Detect which cell encompasses the target text, then output its (X, Y) center coordinate. 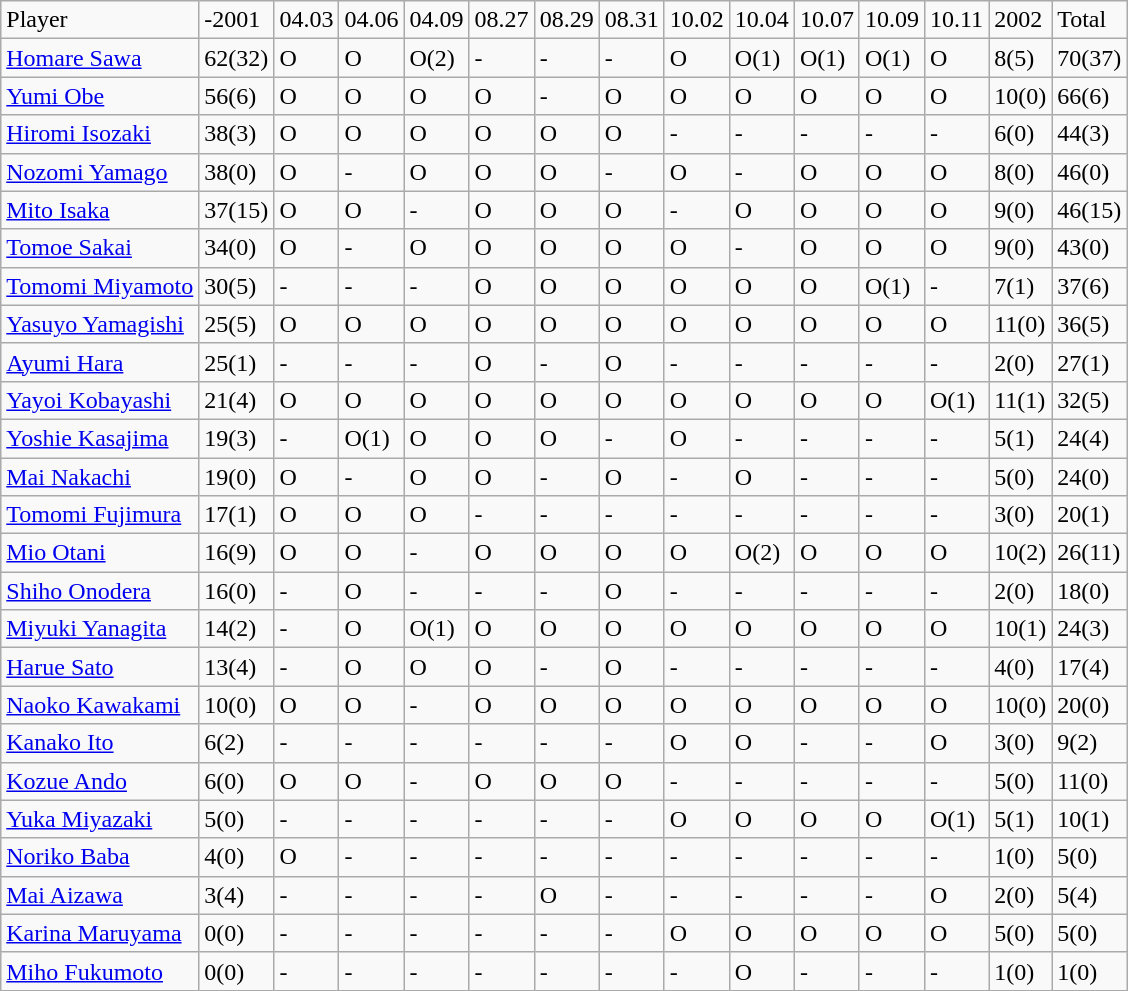
Yuka Miyazaki (100, 819)
10.07 (826, 20)
7(1) (1020, 286)
5(4) (1090, 895)
3(4) (236, 895)
20(1) (1090, 515)
04.03 (306, 20)
9(2) (1090, 743)
Shiho Onodera (100, 591)
Homare Sawa (100, 58)
11(1) (1020, 400)
Mai Aizawa (100, 895)
10.02 (696, 20)
16(0) (236, 591)
-2001 (236, 20)
Noriko Baba (100, 857)
46(0) (1090, 172)
Yayoi Kobayashi (100, 400)
13(4) (236, 667)
32(5) (1090, 400)
04.06 (372, 20)
19(3) (236, 438)
10(2) (1020, 553)
10.09 (892, 20)
24(4) (1090, 438)
70(37) (1090, 58)
10.04 (762, 20)
25(1) (236, 362)
24(0) (1090, 477)
66(6) (1090, 96)
8(0) (1020, 172)
Miho Fukumoto (100, 971)
46(15) (1090, 210)
14(2) (236, 629)
Total (1090, 20)
08.29 (566, 20)
44(3) (1090, 134)
26(11) (1090, 553)
Nozomi Yamago (100, 172)
21(4) (236, 400)
36(5) (1090, 324)
Tomomi Miyamoto (100, 286)
6(2) (236, 743)
2002 (1020, 20)
18(0) (1090, 591)
08.27 (502, 20)
62(32) (236, 58)
34(0) (236, 248)
Karina Maruyama (100, 933)
Miyuki Yanagita (100, 629)
38(3) (236, 134)
10.11 (956, 20)
Tomoe Sakai (100, 248)
37(15) (236, 210)
Mito Isaka (100, 210)
Naoko Kawakami (100, 705)
24(3) (1090, 629)
43(0) (1090, 248)
20(0) (1090, 705)
16(9) (236, 553)
Yumi Obe (100, 96)
8(5) (1020, 58)
30(5) (236, 286)
Player (100, 20)
25(5) (236, 324)
37(6) (1090, 286)
Ayumi Hara (100, 362)
Kozue Ando (100, 781)
56(6) (236, 96)
17(4) (1090, 667)
Yoshie Kasajima (100, 438)
19(0) (236, 477)
38(0) (236, 172)
Mai Nakachi (100, 477)
Tomomi Fujimura (100, 515)
08.31 (632, 20)
Kanako Ito (100, 743)
Mio Otani (100, 553)
04.09 (436, 20)
17(1) (236, 515)
Yasuyo Yamagishi (100, 324)
Hiromi Isozaki (100, 134)
Harue Sato (100, 667)
27(1) (1090, 362)
